Provide the [x, y] coordinate of the cell's center where the given text is located.  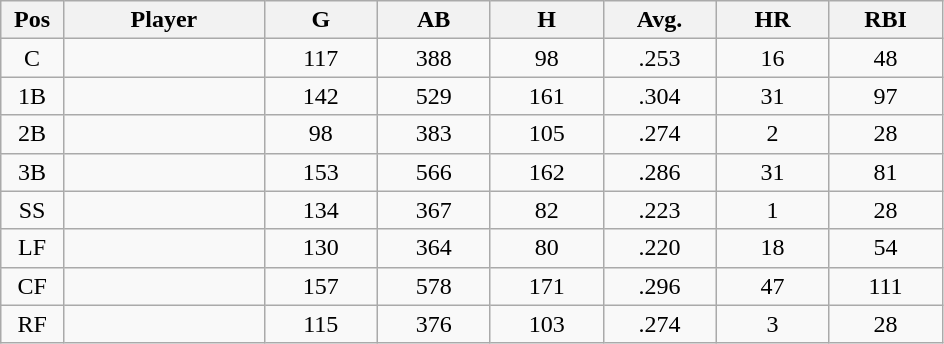
.286 [660, 172]
.253 [660, 58]
.223 [660, 210]
54 [886, 248]
CF [32, 286]
82 [546, 210]
47 [772, 286]
171 [546, 286]
RBI [886, 20]
.220 [660, 248]
388 [434, 58]
16 [772, 58]
157 [320, 286]
142 [320, 96]
2B [32, 134]
C [32, 58]
.296 [660, 286]
3B [32, 172]
376 [434, 324]
130 [320, 248]
383 [434, 134]
Pos [32, 20]
AB [434, 20]
3 [772, 324]
RF [32, 324]
18 [772, 248]
G [320, 20]
Avg. [660, 20]
364 [434, 248]
115 [320, 324]
134 [320, 210]
103 [546, 324]
153 [320, 172]
Player [164, 20]
117 [320, 58]
161 [546, 96]
111 [886, 286]
1 [772, 210]
2 [772, 134]
81 [886, 172]
48 [886, 58]
HR [772, 20]
80 [546, 248]
529 [434, 96]
578 [434, 286]
.304 [660, 96]
H [546, 20]
566 [434, 172]
97 [886, 96]
LF [32, 248]
162 [546, 172]
105 [546, 134]
SS [32, 210]
1B [32, 96]
367 [434, 210]
